Capture the cell that displays the provided text and extract its [x, y] central coordinate. 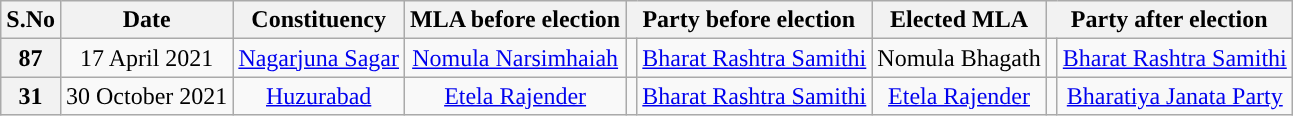
Nomula Bhagath [959, 58]
Party before election [749, 20]
Party after election [1169, 20]
Nomula Narsimhaiah [516, 58]
Date [146, 20]
MLA before election [516, 20]
87 [31, 58]
S.No [31, 20]
17 April 2021 [146, 58]
Bharatiya Janata Party [1174, 96]
Elected MLA [959, 20]
31 [31, 96]
30 October 2021 [146, 96]
Nagarjuna Sagar [319, 58]
Constituency [319, 20]
Huzurabad [319, 96]
